Identify which cell holds the provided text, then report its [x, y] central coordinate. 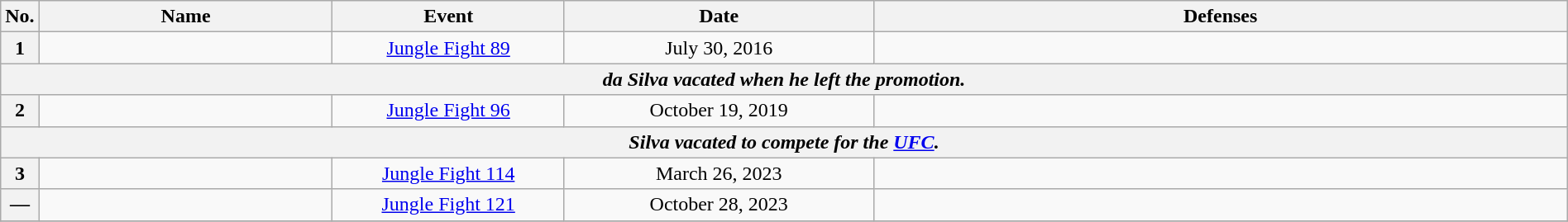
Name [185, 17]
Jungle Fight 114 [448, 173]
3 [20, 173]
Jungle Fight 89 [448, 48]
October 28, 2023 [719, 205]
Jungle Fight 121 [448, 205]
Jungle Fight 96 [448, 111]
No. [20, 17]
Event [448, 17]
March 26, 2023 [719, 173]
October 19, 2019 [719, 111]
July 30, 2016 [719, 48]
da Silva vacated when he left the promotion. [784, 79]
Silva vacated to compete for the UFC. [784, 142]
— [20, 205]
Date [719, 17]
2 [20, 111]
1 [20, 48]
Defenses [1221, 17]
